Capture the cell that displays the provided text and extract its (x, y) central coordinate. 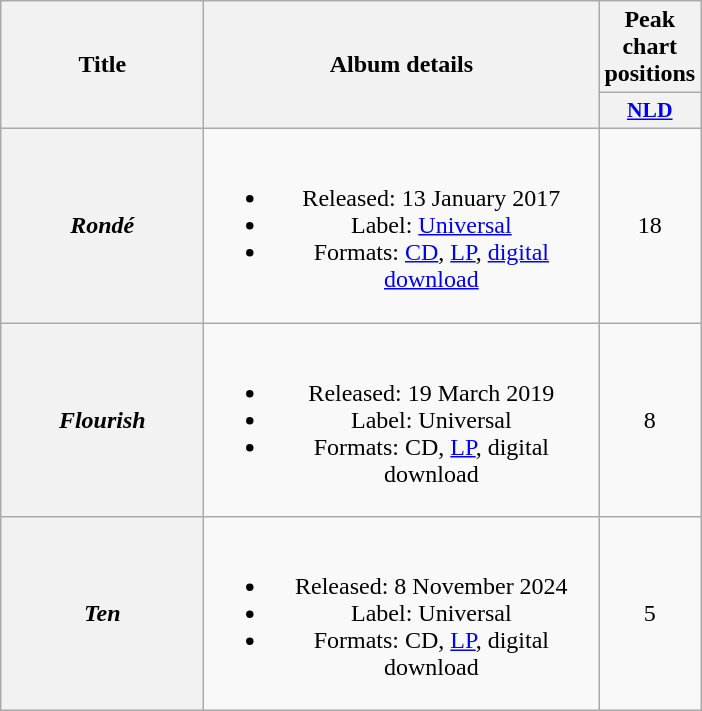
Flourish (102, 419)
8 (650, 419)
5 (650, 614)
NLD (650, 111)
Ten (102, 614)
Rondé (102, 225)
Released: 19 March 2019Label: UniversalFormats: CD, LP, digital download (402, 419)
Title (102, 65)
18 (650, 225)
Released: 13 January 2017Label: UniversalFormats: CD, LP, digital download (402, 225)
Released: 8 November 2024Label: UniversalFormats: CD, LP, digital download (402, 614)
Peak chart positions (650, 47)
Album details (402, 65)
